Pinpoint the cell where the given text exists, returning its [x, y] midpoint coordinate. 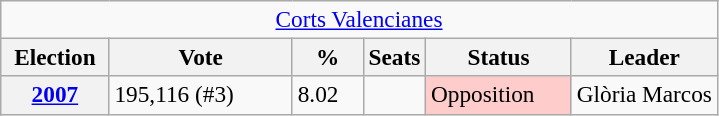
Glòria Marcos [644, 95]
Leader [644, 57]
Seats [394, 57]
Vote [200, 57]
Status [499, 57]
2007 [55, 95]
% [328, 57]
8.02 [328, 95]
Opposition [499, 95]
Corts Valencianes [360, 19]
Election [55, 57]
195,116 (#3) [200, 95]
